Determine the [x, y] coordinate at the center of the cell enclosing the given text.  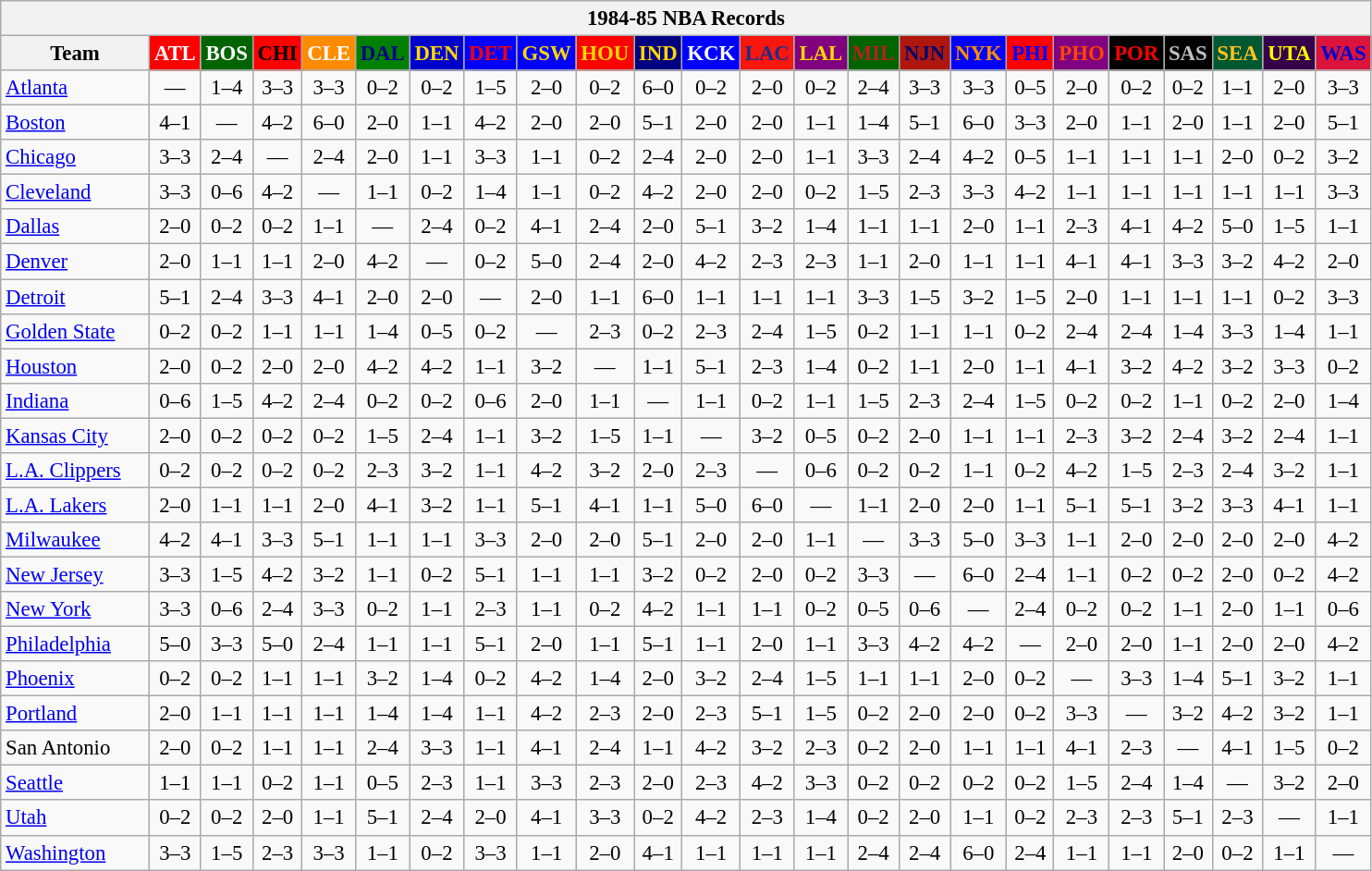
Seattle [76, 783]
BOS [227, 54]
Dallas [76, 227]
San Antonio [76, 748]
GSW [546, 54]
DEN [436, 54]
L.A. Lakers [76, 505]
Washington [76, 853]
Denver [76, 262]
DAL [383, 54]
HOU [605, 54]
Milwaukee [76, 540]
Utah [76, 818]
CHI [277, 54]
PHO [1082, 54]
Atlanta [76, 88]
MIL [874, 54]
L.A. Clippers [76, 471]
Boston [76, 123]
POR [1137, 54]
SAS [1188, 54]
Chicago [76, 157]
IND [658, 54]
NJN [925, 54]
New York [76, 609]
CLE [329, 54]
Indiana [76, 400]
Houston [76, 366]
Detroit [76, 297]
UTA [1289, 54]
ATL [175, 54]
LAL [821, 54]
Phoenix [76, 679]
New Jersey [76, 574]
PHI [1030, 54]
1984-85 NBA Records [686, 18]
Philadelphia [76, 644]
LAC [767, 54]
Portland [76, 714]
Golden State [76, 331]
NYK [978, 54]
WAS [1343, 54]
Cleveland [76, 192]
DET [490, 54]
Kansas City [76, 435]
KCK [712, 54]
SEA [1237, 54]
Team [76, 54]
